Extract the [X, Y] coordinate from the center of the cell holding the provided text.  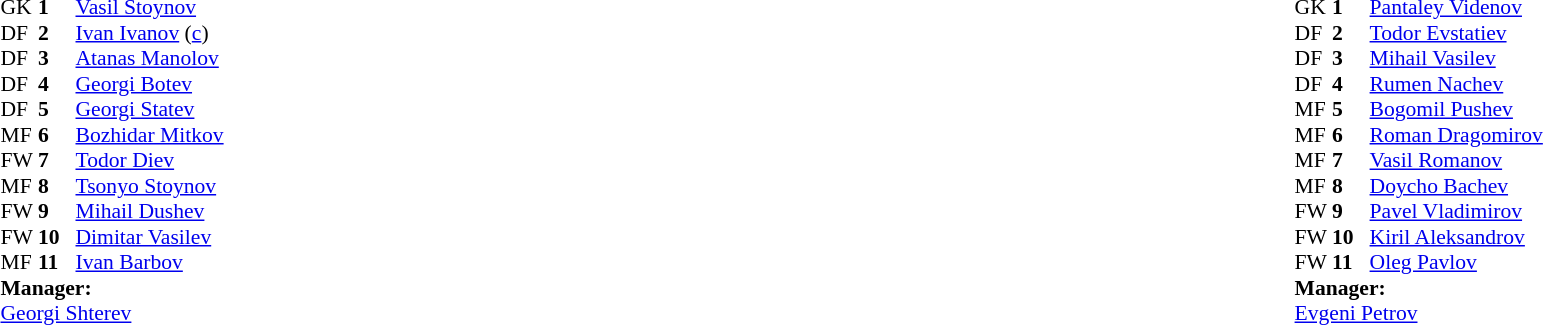
Vasil Romanov [1456, 161]
Mihail Vasilev [1456, 59]
Todor Diev [150, 161]
Atanas Manolov [150, 59]
Ivan Barbov [150, 263]
Bogomil Pushev [1456, 109]
Kiril Aleksandrov [1456, 237]
Pavel Vladimirov [1456, 211]
Georgi Statev [150, 109]
Bozhidar Mitkov [150, 135]
Dimitar Vasilev [150, 237]
Roman Dragomirov [1456, 135]
Rumen Nachev [1456, 84]
Georgi Botev [150, 84]
Tsonyo Stoynov [150, 186]
Todor Evstatiev [1456, 33]
Ivan Ivanov (c) [150, 33]
Oleg Pavlov [1456, 263]
Mihail Dushev [150, 211]
Doycho Bachev [1456, 186]
